For the text-containing cell, return its midpoint in [x, y] coordinate format. 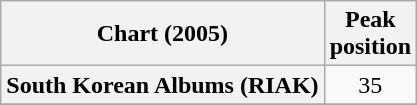
35 [370, 85]
Peakposition [370, 34]
Chart (2005) [162, 34]
South Korean Albums (RIAK) [162, 85]
